Output the (x, y) coordinate of the center of the cell containing the given text.  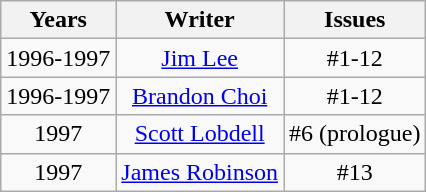
#6 (prologue) (355, 134)
Writer (200, 20)
Jim Lee (200, 58)
Scott Lobdell (200, 134)
Brandon Choi (200, 96)
Issues (355, 20)
Years (58, 20)
James Robinson (200, 172)
#13 (355, 172)
